Detect which cell encompasses the target text, then output its (X, Y) center coordinate. 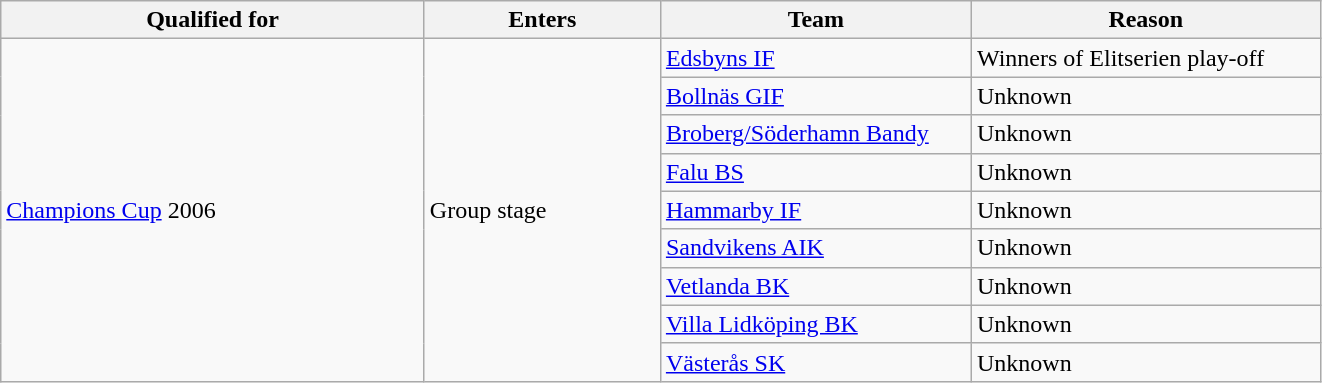
Team (816, 20)
Enters (542, 20)
Hammarby IF (816, 210)
Broberg/Söderhamn Bandy (816, 134)
Qualified for (213, 20)
Champions Cup 2006 (213, 210)
Sandvikens AIK (816, 248)
Reason (1146, 20)
Group stage (542, 210)
Villa Lidköping BK (816, 324)
Västerås SK (816, 362)
Edsbyns IF (816, 58)
Falu BS (816, 172)
Bollnäs GIF (816, 96)
Winners of Elitserien play-off (1146, 58)
Vetlanda BK (816, 286)
